From the cell containing the given text, extract its center point as (x, y) coordinate. 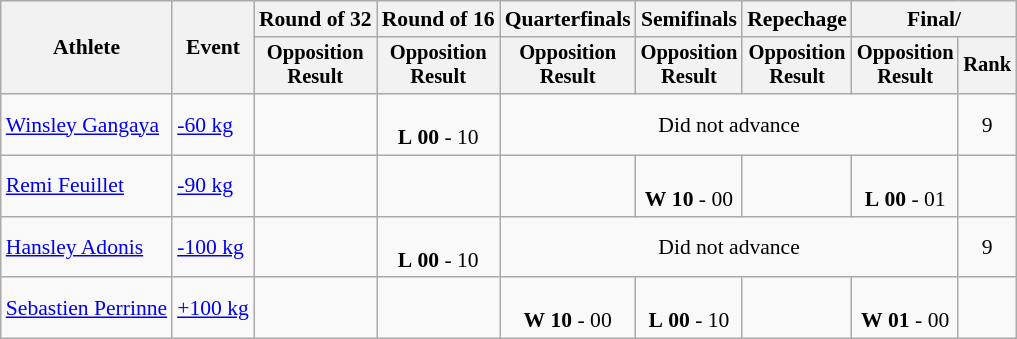
L 00 - 01 (906, 186)
+100 kg (213, 308)
Winsley Gangaya (86, 124)
Repechage (797, 19)
Semifinals (690, 19)
Quarterfinals (568, 19)
Rank (987, 66)
Remi Feuillet (86, 186)
Hansley Adonis (86, 248)
Final/ (934, 19)
W 01 - 00 (906, 308)
Athlete (86, 48)
-100 kg (213, 248)
Sebastien Perrinne (86, 308)
Round of 16 (438, 19)
-60 kg (213, 124)
-90 kg (213, 186)
Round of 32 (316, 19)
Event (213, 48)
